Pinpoint the cell where the given text exists, returning its (X, Y) midpoint coordinate. 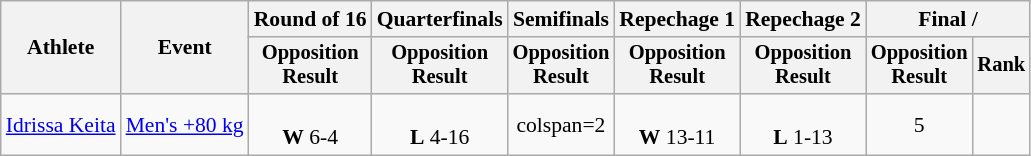
Event (185, 48)
Final / (948, 19)
5 (920, 124)
Idrissa Keita (61, 124)
colspan=2 (562, 124)
Repechage 1 (677, 19)
Quarterfinals (440, 19)
W 6-4 (310, 124)
Rank (1001, 66)
Athlete (61, 48)
W 13-11 (677, 124)
Semifinals (562, 19)
Repechage 2 (803, 19)
L 1-13 (803, 124)
Round of 16 (310, 19)
L 4-16 (440, 124)
Men's +80 kg (185, 124)
